Identify which cell holds the provided text, then report its (X, Y) central coordinate. 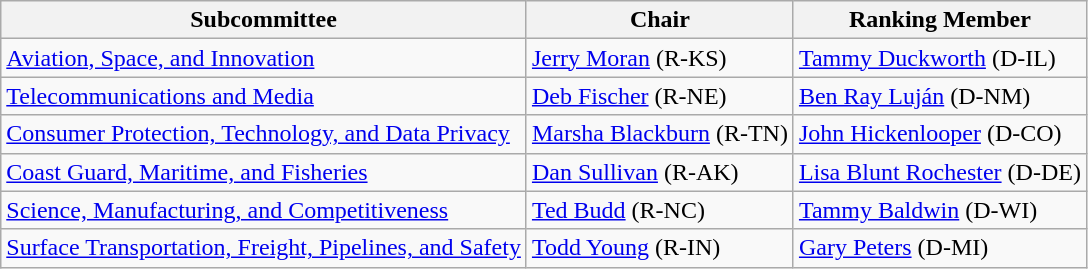
Ben Ray Luján (D-NM) (940, 96)
Dan Sullivan (R-AK) (660, 172)
Chair (660, 20)
Subcommittee (264, 20)
Science, Manufacturing, and Competitiveness (264, 210)
Todd Young (R-IN) (660, 248)
Coast Guard, Maritime, and Fisheries (264, 172)
Tammy Baldwin (D-WI) (940, 210)
Ted Budd (R-NC) (660, 210)
Jerry Moran (R-KS) (660, 58)
Gary Peters (D-MI) (940, 248)
John Hickenlooper (D-CO) (940, 134)
Telecommunications and Media (264, 96)
Ranking Member (940, 20)
Aviation, Space, and Innovation (264, 58)
Deb Fischer (R-NE) (660, 96)
Lisa Blunt Rochester (D-DE) (940, 172)
Surface Transportation, Freight, Pipelines, and Safety (264, 248)
Tammy Duckworth (D-IL) (940, 58)
Marsha Blackburn (R-TN) (660, 134)
Consumer Protection, Technology, and Data Privacy (264, 134)
